Provide the (X, Y) coordinate of the cell's center where the given text is located.  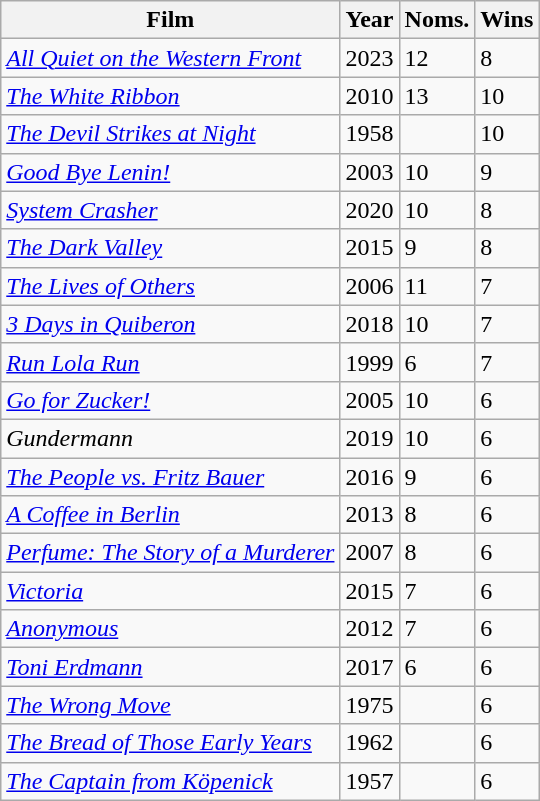
1957 (370, 781)
Run Lola Run (170, 362)
11 (437, 286)
Perfume: The Story of a Murderer (170, 553)
Gundermann (170, 438)
1999 (370, 362)
13 (437, 96)
System Crasher (170, 210)
The Lives of Others (170, 286)
2013 (370, 515)
Wins (507, 20)
All Quiet on the Western Front (170, 58)
The Devil Strikes at Night (170, 134)
2010 (370, 96)
The Captain from Köpenick (170, 781)
Film (170, 20)
2003 (370, 172)
2018 (370, 324)
The Wrong Move (170, 705)
A Coffee in Berlin (170, 515)
3 Days in Quiberon (170, 324)
Year (370, 20)
1962 (370, 743)
2007 (370, 553)
2023 (370, 58)
The Bread of Those Early Years (170, 743)
Go for Zucker! (170, 400)
Anonymous (170, 629)
Toni Erdmann (170, 667)
2017 (370, 667)
1958 (370, 134)
1975 (370, 705)
The White Ribbon (170, 96)
Noms. (437, 20)
2006 (370, 286)
The People vs. Fritz Bauer (170, 477)
2012 (370, 629)
2005 (370, 400)
2020 (370, 210)
Good Bye Lenin! (170, 172)
2016 (370, 477)
12 (437, 58)
The Dark Valley (170, 248)
2019 (370, 438)
Victoria (170, 591)
